Extract the [X, Y] coordinate from the center of the cell holding the provided text.  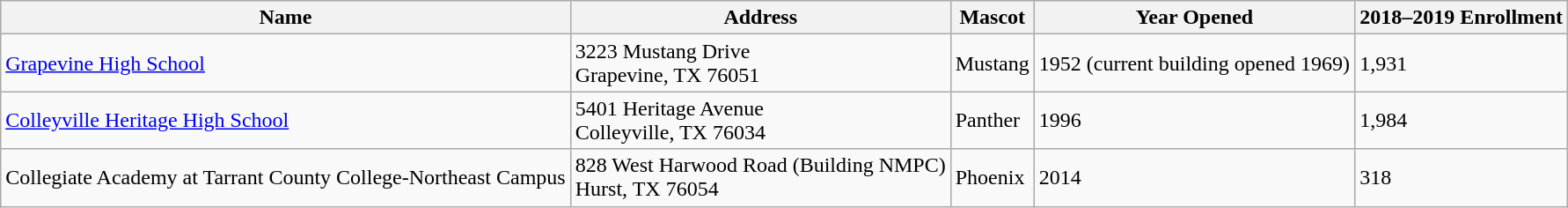
Name [285, 18]
Phoenix [993, 178]
1,931 [1462, 63]
1996 [1194, 120]
Mascot [993, 18]
Colleyville Heritage High School [285, 120]
3223 Mustang DriveGrapevine, TX 76051 [760, 63]
Panther [993, 120]
828 West Harwood Road (Building NMPC)Hurst, TX 76054 [760, 178]
2018–2019 Enrollment [1462, 18]
Year Opened [1194, 18]
Collegiate Academy at Tarrant County College-Northeast Campus [285, 178]
1,984 [1462, 120]
5401 Heritage AvenueColleyville, TX 76034 [760, 120]
Address [760, 18]
318 [1462, 178]
Mustang [993, 63]
2014 [1194, 178]
1952 (current building opened 1969) [1194, 63]
Grapevine High School [285, 63]
